Extract the (X, Y) coordinate from the center of the cell holding the provided text.  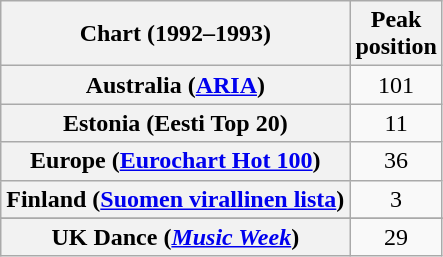
36 (396, 161)
Peakposition (396, 34)
Finland (Suomen virallinen lista) (176, 199)
Australia (ARIA) (176, 85)
Estonia (Eesti Top 20) (176, 123)
3 (396, 199)
11 (396, 123)
Europe (Eurochart Hot 100) (176, 161)
101 (396, 85)
29 (396, 237)
Chart (1992–1993) (176, 34)
UK Dance (Music Week) (176, 237)
